Locate the cell with the specified text and output its [X, Y] center coordinate. 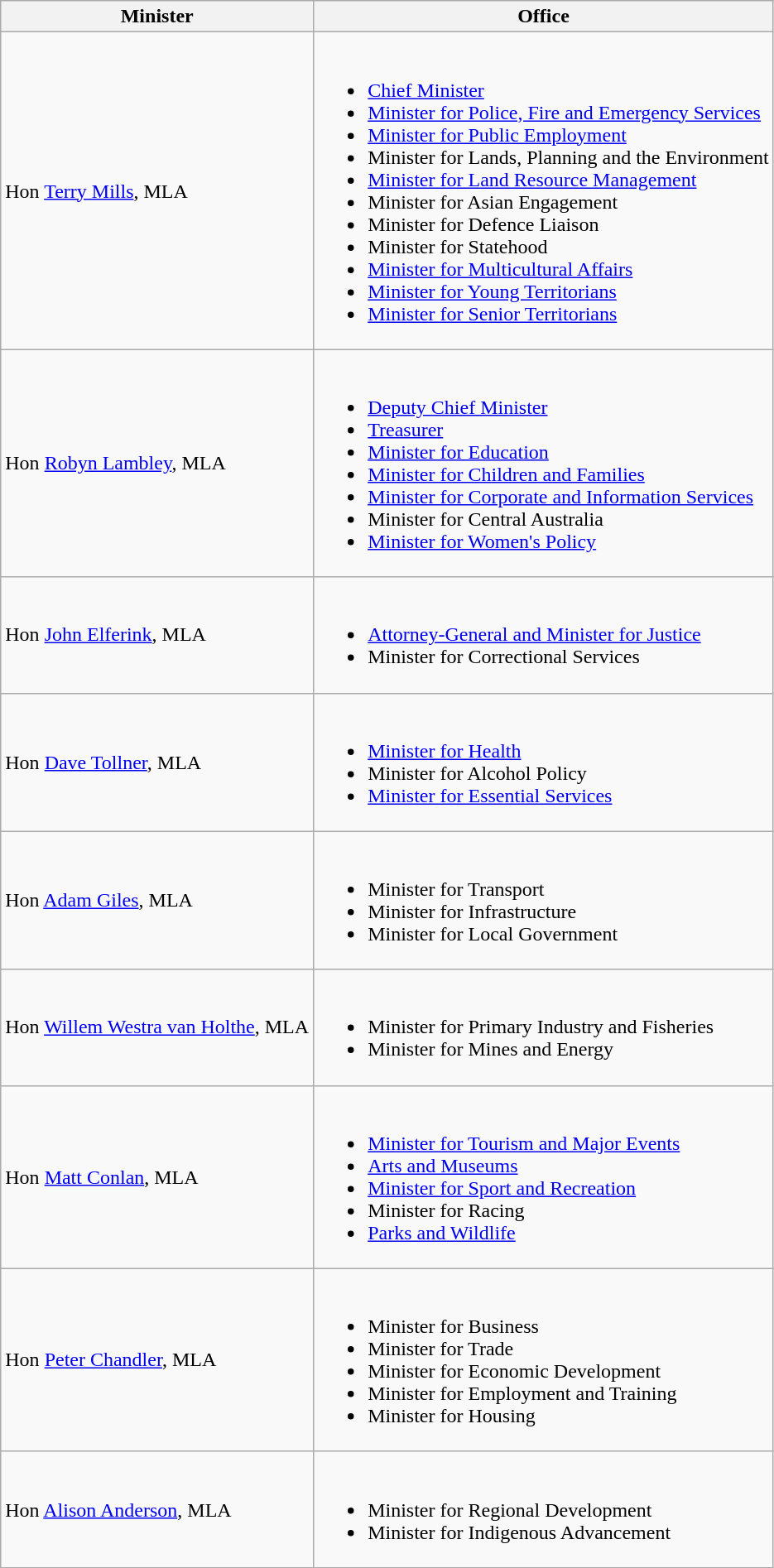
Minister for Primary Industry and FisheriesMinister for Mines and Energy [544, 1027]
Hon Terry Mills, MLA [157, 190]
Hon Willem Westra van Holthe, MLA [157, 1027]
Minister [157, 17]
Hon Robyn Lambley, MLA [157, 464]
Hon Matt Conlan, MLA [157, 1177]
Minister for TransportMinister for InfrastructureMinister for Local Government [544, 901]
Hon Dave Tollner, MLA [157, 762]
Hon Peter Chandler, MLA [157, 1359]
Hon Adam Giles, MLA [157, 901]
Hon Alison Anderson, MLA [157, 1509]
Hon John Elferink, MLA [157, 635]
Minister for Tourism and Major EventsArts and MuseumsMinister for Sport and RecreationMinister for RacingParks and Wildlife [544, 1177]
Minister for Regional DevelopmentMinister for Indigenous Advancement [544, 1509]
Attorney-General and Minister for JusticeMinister for Correctional Services [544, 635]
Minister for HealthMinister for Alcohol PolicyMinister for Essential Services [544, 762]
Minister for BusinessMinister for TradeMinister for Economic DevelopmentMinister for Employment and TrainingMinister for Housing [544, 1359]
Office [544, 17]
